Identify which cell holds the provided text, then report its [X, Y] central coordinate. 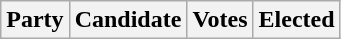
Candidate [128, 20]
Party [35, 20]
Votes [220, 20]
Elected [296, 20]
